Identify which cell holds the provided text, then report its (X, Y) central coordinate. 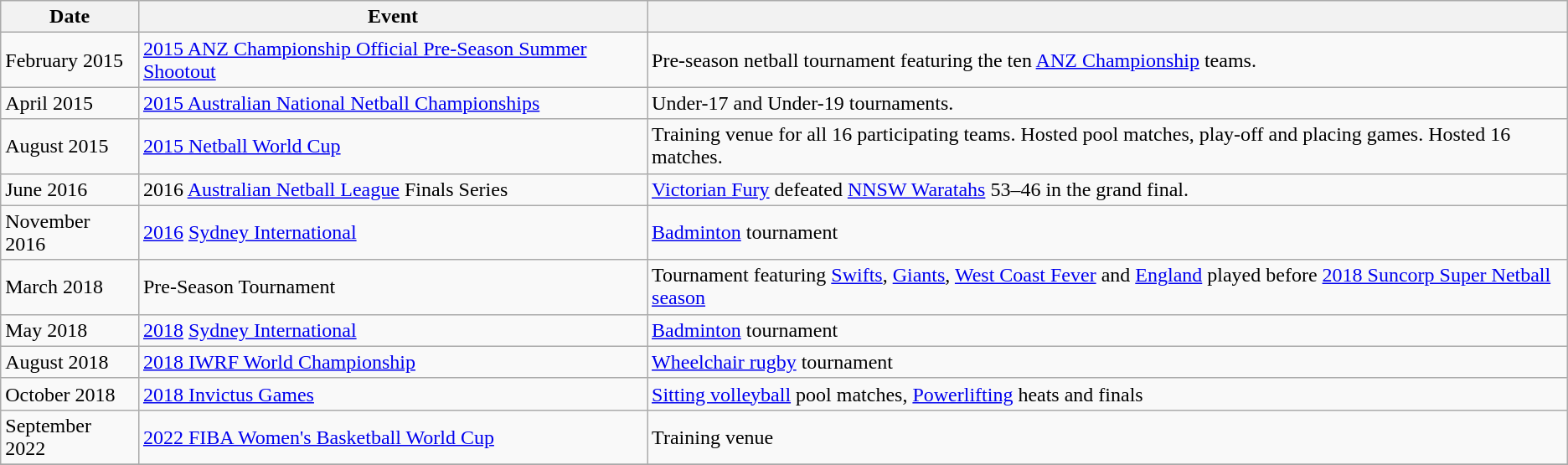
2018 IWRF World Championship (392, 362)
2016 Sydney International (392, 233)
Pre-season netball tournament featuring the ten ANZ Championship teams. (1107, 60)
May 2018 (70, 330)
Victorian Fury defeated NNSW Waratahs 53–46 in the grand final. (1107, 189)
2018 Sydney International (392, 330)
Under-17 and Under-19 tournaments. (1107, 103)
Training venue (1107, 437)
2022 FIBA Women's Basketball World Cup (392, 437)
Training venue for all 16 participating teams. Hosted pool matches, play-off and placing games. Hosted 16 matches. (1107, 146)
2016 Australian Netball League Finals Series (392, 189)
2018 Invictus Games (392, 394)
Date (70, 17)
November 2016 (70, 233)
2015 ANZ Championship Official Pre-Season Summer Shootout (392, 60)
2015 Netball World Cup (392, 146)
June 2016 (70, 189)
Wheelchair rugby tournament (1107, 362)
August 2015 (70, 146)
March 2018 (70, 287)
October 2018 (70, 394)
Event (392, 17)
Sitting volleyball pool matches, Powerlifting heats and finals (1107, 394)
September 2022 (70, 437)
February 2015 (70, 60)
April 2015 (70, 103)
August 2018 (70, 362)
Tournament featuring Swifts, Giants, West Coast Fever and England played before 2018 Suncorp Super Netball season (1107, 287)
2015 Australian National Netball Championships (392, 103)
Pre-Season Tournament (392, 287)
